Locate the cell with the specified text and output its (x, y) center coordinate. 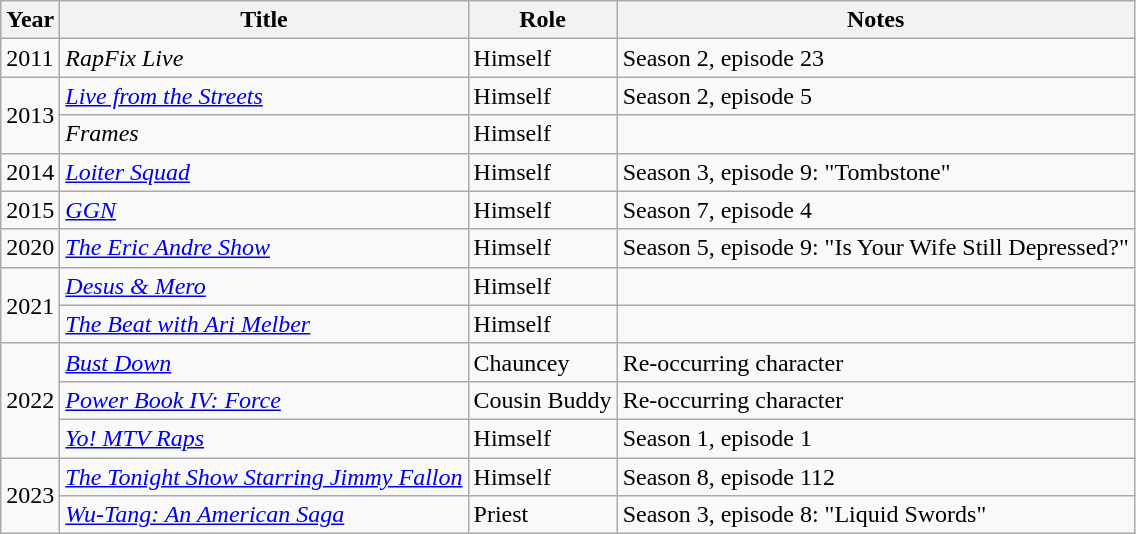
2013 (30, 115)
2021 (30, 305)
Chauncey (542, 362)
Bust Down (264, 362)
Notes (876, 20)
Wu-Tang: An American Saga (264, 515)
Power Book IV: Force (264, 400)
Season 3, episode 9: "Tombstone" (876, 172)
The Beat with Ari Melber (264, 324)
2020 (30, 248)
2011 (30, 58)
The Eric Andre Show (264, 248)
Frames (264, 134)
Season 2, episode 23 (876, 58)
Desus & Mero (264, 286)
Yo! MTV Raps (264, 438)
Season 2, episode 5 (876, 96)
The Tonight Show Starring Jimmy Fallon (264, 477)
Year (30, 20)
Title (264, 20)
Season 8, episode 112 (876, 477)
Season 5, episode 9: "Is Your Wife Still Depressed?" (876, 248)
Cousin Buddy (542, 400)
Loiter Squad (264, 172)
2015 (30, 210)
RapFix Live (264, 58)
Season 3, episode 8: "Liquid Swords" (876, 515)
Role (542, 20)
2022 (30, 400)
Season 1, episode 1 (876, 438)
Priest (542, 515)
2023 (30, 496)
2014 (30, 172)
Live from the Streets (264, 96)
Season 7, episode 4 (876, 210)
GGN (264, 210)
